For the text-containing cell, return its midpoint in [X, Y] coordinate format. 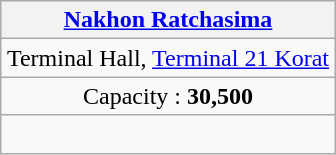
Terminal Hall, Terminal 21 Korat [168, 58]
Capacity : 30,500 [168, 96]
Nakhon Ratchasima [168, 20]
